Locate the cell with the specified text and output its (x, y) center coordinate. 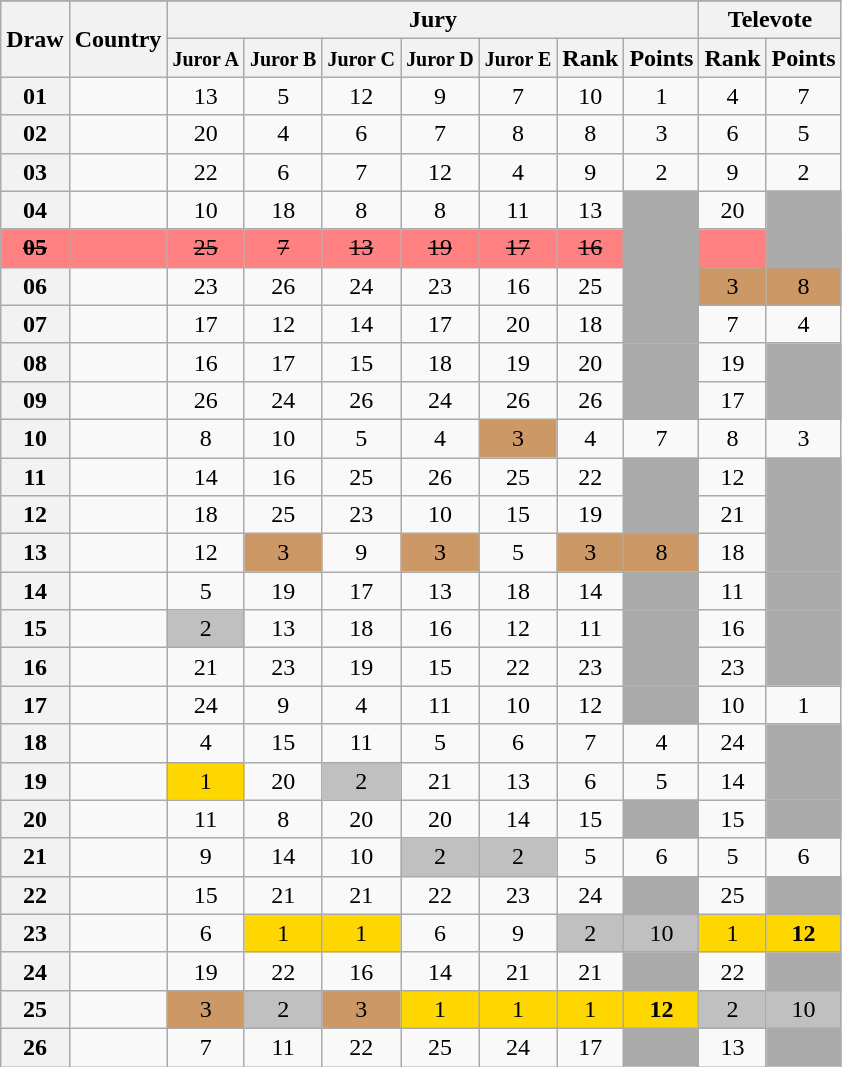
09 (35, 400)
Jury (433, 20)
Juror D (440, 58)
07 (35, 324)
04 (35, 210)
Juror C (362, 58)
01 (35, 96)
Juror E (518, 58)
Televote (770, 20)
05 (35, 248)
06 (35, 286)
Juror B (283, 58)
Juror A (206, 58)
08 (35, 362)
Draw (35, 39)
03 (35, 172)
Country (118, 39)
02 (35, 134)
